Identify which cell holds the provided text, then report its [x, y] central coordinate. 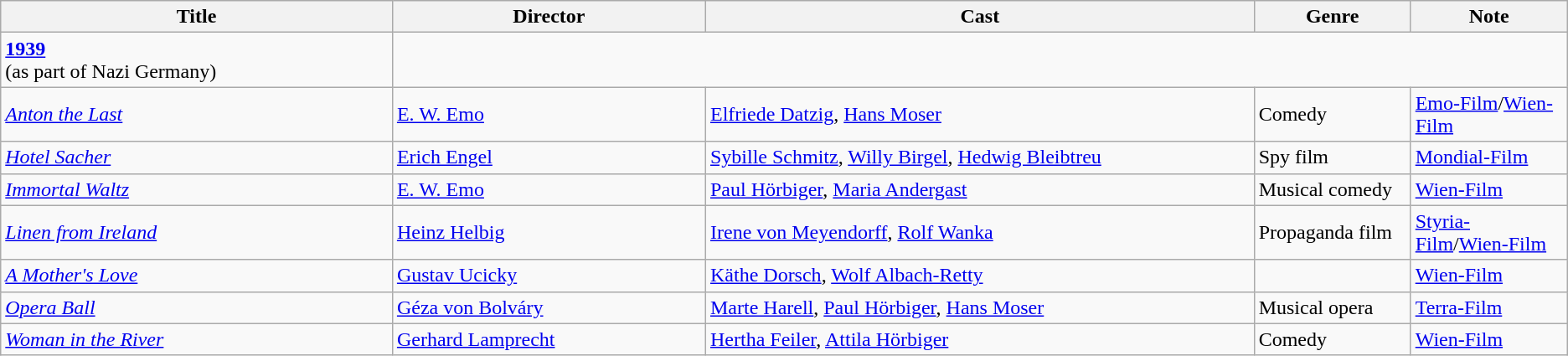
Sybille Schmitz, Willy Birgel, Hedwig Bleibtreu [980, 157]
Opera Ball [197, 307]
Director [549, 17]
Erich Engel [549, 157]
Emo-Film/Wien-Film [1489, 114]
Immortal Waltz [197, 189]
Mondial-Film [1489, 157]
Cast [980, 17]
Musical comedy [1332, 189]
Musical opera [1332, 307]
Genre [1332, 17]
A Mother's Love [197, 276]
Note [1489, 17]
Géza von Bolváry [549, 307]
Title [197, 17]
Linen from Ireland [197, 233]
Anton the Last [197, 114]
Marte Harell, Paul Hörbiger, Hans Moser [980, 307]
Paul Hörbiger, Maria Andergast [980, 189]
Woman in the River [197, 339]
1939 (as part of Nazi Germany) [197, 60]
Heinz Helbig [549, 233]
Käthe Dorsch, Wolf Albach-Retty [980, 276]
Gerhard Lamprecht [549, 339]
Irene von Meyendorff, Rolf Wanka [980, 233]
Hotel Sacher [197, 157]
Terra-Film [1489, 307]
Styria-Film/Wien-Film [1489, 233]
Gustav Ucicky [549, 276]
Hertha Feiler, Attila Hörbiger [980, 339]
Propaganda film [1332, 233]
Spy film [1332, 157]
Elfriede Datzig, Hans Moser [980, 114]
